Determine the (X, Y) coordinate at the center of the cell enclosing the given text.  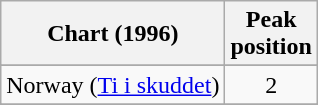
Chart (1996) (113, 34)
Norway (Ti i skuddet) (113, 85)
Peakposition (271, 34)
2 (271, 85)
